From the cell containing the given text, extract its center point as [X, Y] coordinate. 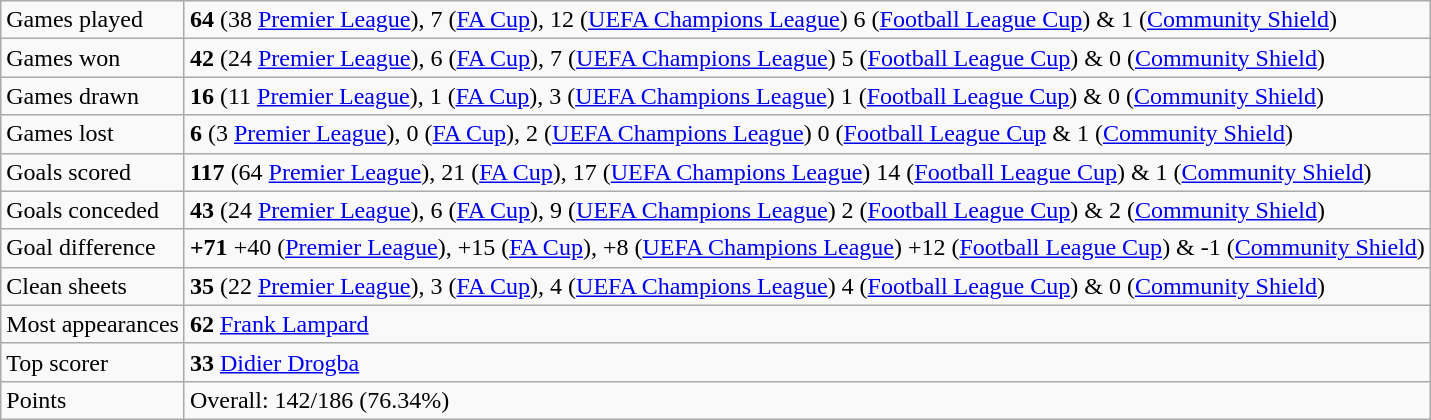
43 (24 Premier League), 6 (FA Cup), 9 (UEFA Champions League) 2 (Football League Cup) & 2 (Community Shield) [807, 210]
Clean sheets [93, 286]
Goal difference [93, 248]
Points [93, 400]
16 (11 Premier League), 1 (FA Cup), 3 (UEFA Champions League) 1 (Football League Cup) & 0 (Community Shield) [807, 96]
Games drawn [93, 96]
Goals scored [93, 172]
Games won [93, 58]
64 (38 Premier League), 7 (FA Cup), 12 (UEFA Champions League) 6 (Football League Cup) & 1 (Community Shield) [807, 20]
33 Didier Drogba [807, 362]
Games played [93, 20]
117 (64 Premier League), 21 (FA Cup), 17 (UEFA Champions League) 14 (Football League Cup) & 1 (Community Shield) [807, 172]
Overall: 142/186 (76.34%) [807, 400]
Goals conceded [93, 210]
35 (22 Premier League), 3 (FA Cup), 4 (UEFA Champions League) 4 (Football League Cup) & 0 (Community Shield) [807, 286]
Games lost [93, 134]
+71 +40 (Premier League), +15 (FA Cup), +8 (UEFA Champions League) +12 (Football League Cup) & -1 (Community Shield) [807, 248]
Top scorer [93, 362]
Most appearances [93, 324]
62 Frank Lampard [807, 324]
42 (24 Premier League), 6 (FA Cup), 7 (UEFA Champions League) 5 (Football League Cup) & 0 (Community Shield) [807, 58]
6 (3 Premier League), 0 (FA Cup), 2 (UEFA Champions League) 0 (Football League Cup & 1 (Community Shield) [807, 134]
